For the text-containing cell, return its midpoint in [x, y] coordinate format. 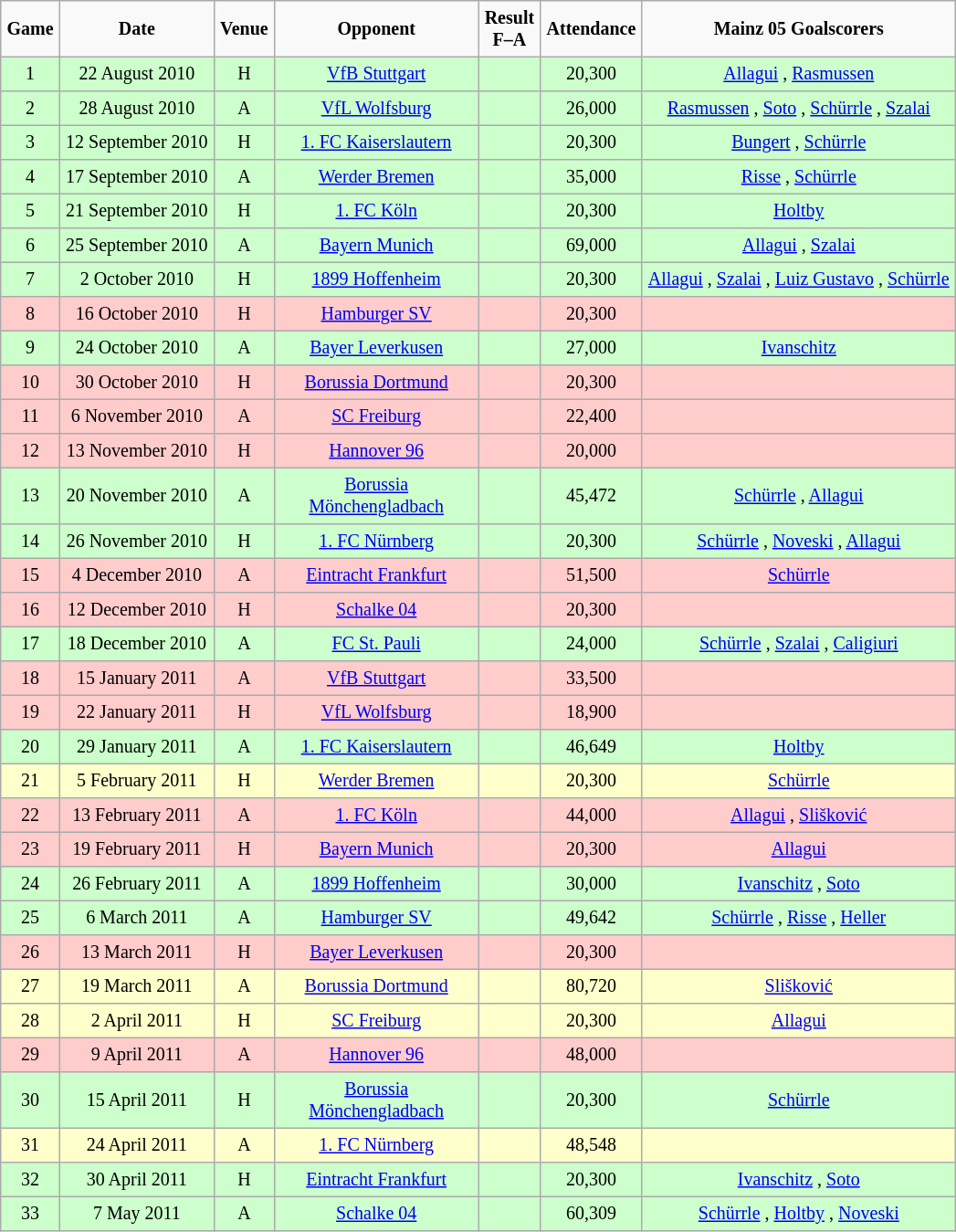
3 [31, 142]
48,548 [592, 1145]
Risse , Schürrle [798, 177]
6 March 2011 [137, 918]
30 April 2011 [137, 1180]
Schürrle , Allagui [798, 496]
16 October 2010 [137, 314]
20,000 [592, 451]
24 April 2011 [137, 1145]
33,500 [592, 679]
13 March 2011 [137, 953]
24 October 2010 [137, 348]
24,000 [592, 644]
19 February 2011 [137, 849]
11 [31, 416]
Date [137, 29]
35,000 [592, 177]
49,642 [592, 918]
20 November 2010 [137, 496]
Mainz 05 Goalscorers [798, 29]
19 March 2011 [137, 986]
30 [31, 1100]
22 [31, 816]
32 [31, 1180]
2 [31, 109]
15 [31, 575]
24 [31, 884]
12 December 2010 [137, 610]
28 August 2010 [137, 109]
4 [31, 177]
80,720 [592, 986]
46,649 [592, 747]
1 [31, 74]
27,000 [592, 348]
22,400 [592, 416]
30,000 [592, 884]
Allagui , Rasmussen [798, 74]
44,000 [592, 816]
2 April 2011 [137, 1021]
ResultF–A [510, 29]
29 January 2011 [137, 747]
20 [31, 747]
Schürrle , Holtby , Noveski [798, 1214]
21 [31, 781]
15 January 2011 [137, 679]
5 February 2011 [137, 781]
26 [31, 953]
Schürrle , Risse , Heller [798, 918]
28 [31, 1021]
4 December 2010 [137, 575]
45,472 [592, 496]
33 [31, 1214]
25 September 2010 [137, 246]
9 April 2011 [137, 1055]
5 [31, 211]
9 [31, 348]
Rasmussen , Soto , Schürrle , Szalai [798, 109]
14 [31, 542]
6 November 2010 [137, 416]
17 [31, 644]
69,000 [592, 246]
12 [31, 451]
Schürrle , Noveski , Allagui [798, 542]
6 [31, 246]
18 [31, 679]
7 May 2011 [137, 1214]
26,000 [592, 109]
29 [31, 1055]
Venue [244, 29]
26 February 2011 [137, 884]
22 August 2010 [137, 74]
25 [31, 918]
22 January 2011 [137, 712]
Bungert , Schürrle [798, 142]
Ivanschitz [798, 348]
23 [31, 849]
27 [31, 986]
18 December 2010 [137, 644]
60,309 [592, 1214]
8 [31, 314]
15 April 2011 [137, 1100]
26 November 2010 [137, 542]
30 October 2010 [137, 383]
12 September 2010 [137, 142]
21 September 2010 [137, 211]
Slišković [798, 986]
17 September 2010 [137, 177]
Allagui , Szalai , Luiz Gustavo , Schürrle [798, 279]
18,900 [592, 712]
Schürrle , Szalai , Caligiuri [798, 644]
7 [31, 279]
13 February 2011 [137, 816]
Opponent [376, 29]
13 [31, 496]
FC St. Pauli [376, 644]
Allagui , Szalai [798, 246]
Allagui , Slišković [798, 816]
48,000 [592, 1055]
31 [31, 1145]
10 [31, 383]
Game [31, 29]
51,500 [592, 575]
Attendance [592, 29]
2 October 2010 [137, 279]
13 November 2010 [137, 451]
16 [31, 610]
19 [31, 712]
